Return the [X, Y] coordinate for the center point of the cell that contains the specified text.  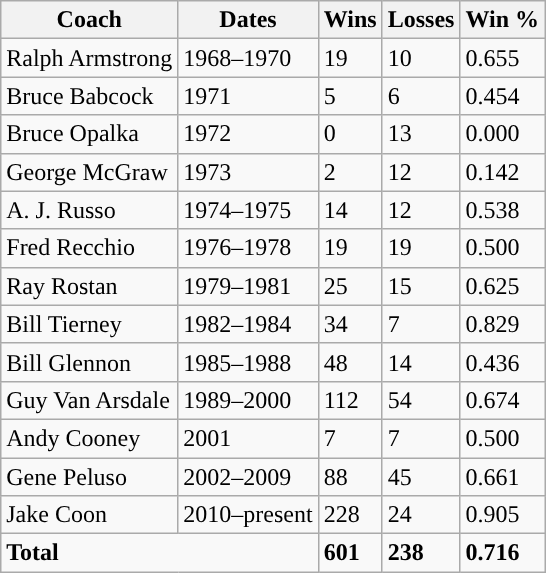
48 [350, 362]
601 [350, 553]
45 [421, 477]
34 [350, 324]
1968–1970 [248, 58]
88 [350, 477]
0.905 [502, 515]
1976–1978 [248, 248]
Win % [502, 20]
0.454 [502, 96]
0.142 [502, 172]
0.436 [502, 362]
2010–present [248, 515]
1971 [248, 96]
0.655 [502, 58]
1974–1975 [248, 210]
2002–2009 [248, 477]
6 [421, 96]
Wins [350, 20]
0.625 [502, 286]
1989–2000 [248, 400]
0.000 [502, 134]
1982–1984 [248, 324]
1985–1988 [248, 362]
54 [421, 400]
Andy Cooney [90, 438]
George McGraw [90, 172]
0.674 [502, 400]
0.538 [502, 210]
25 [350, 286]
Coach [90, 20]
1973 [248, 172]
Dates [248, 20]
Bruce Opalka [90, 134]
2001 [248, 438]
0 [350, 134]
Bill Glennon [90, 362]
0.829 [502, 324]
238 [421, 553]
Ray Rostan [90, 286]
13 [421, 134]
2 [350, 172]
Fred Recchio [90, 248]
Bill Tierney [90, 324]
1972 [248, 134]
Guy Van Arsdale [90, 400]
1979–1981 [248, 286]
0.716 [502, 553]
5 [350, 96]
A. J. Russo [90, 210]
Ralph Armstrong [90, 58]
Total [160, 553]
Gene Peluso [90, 477]
228 [350, 515]
112 [350, 400]
Jake Coon [90, 515]
15 [421, 286]
0.661 [502, 477]
Bruce Babcock [90, 96]
Losses [421, 20]
24 [421, 515]
10 [421, 58]
